Scan for the cell matching the given text and deliver its [x, y] coordinate at center. 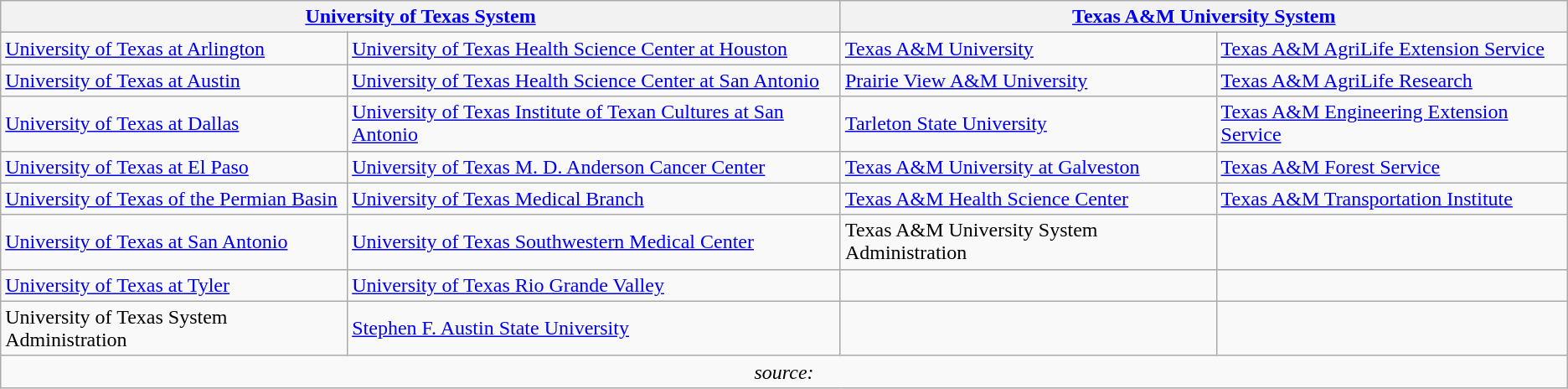
University of Texas at San Antonio [174, 241]
Texas A&M Health Science Center [1029, 199]
Texas A&M University [1029, 49]
Prairie View A&M University [1029, 80]
University of Texas at El Paso [174, 167]
Texas A&M Engineering Extension Service [1392, 124]
Texas A&M AgriLife Research [1392, 80]
University of Texas of the Permian Basin [174, 199]
Stephen F. Austin State University [595, 329]
Texas A&M Forest Service [1392, 167]
University of Texas at Austin [174, 80]
Texas A&M AgriLife Extension Service [1392, 49]
University of Texas M. D. Anderson Cancer Center [595, 167]
University of Texas Health Science Center at San Antonio [595, 80]
University of Texas at Tyler [174, 285]
Texas A&M University System Administration [1029, 241]
University of Texas Rio Grande Valley [595, 285]
Tarleton State University [1029, 124]
University of Texas Medical Branch [595, 199]
University of Texas System [420, 17]
Texas A&M University System [1204, 17]
University of Texas System Administration [174, 329]
University of Texas Southwestern Medical Center [595, 241]
University of Texas at Arlington [174, 49]
University of Texas at Dallas [174, 124]
Texas A&M University at Galveston [1029, 167]
University of Texas Institute of Texan Cultures at San Antonio [595, 124]
University of Texas Health Science Center at Houston [595, 49]
Texas A&M Transportation Institute [1392, 199]
source: [784, 371]
